Capture the cell that displays the provided text and extract its (X, Y) central coordinate. 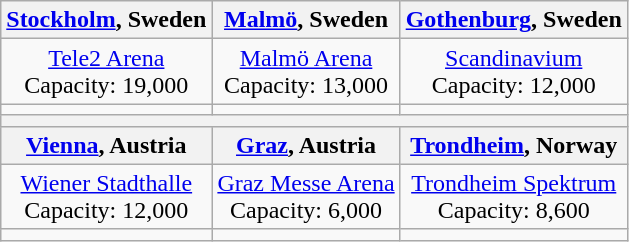
Graz Messe ArenaCapacity: 6,000 (306, 196)
Tele2 ArenaCapacity: 19,000 (106, 72)
Vienna, Austria (106, 145)
Wiener StadthalleCapacity: 12,000 (106, 196)
ScandinaviumCapacity: 12,000 (514, 72)
Gothenburg, Sweden (514, 20)
Stockholm, Sweden (106, 20)
Trondheim, Norway (514, 145)
Trondheim SpektrumCapacity: 8,600 (514, 196)
Malmö ArenaCapacity: 13,000 (306, 72)
Malmö, Sweden (306, 20)
Graz, Austria (306, 145)
